Extract the (X, Y) coordinate from the center of the cell holding the provided text.  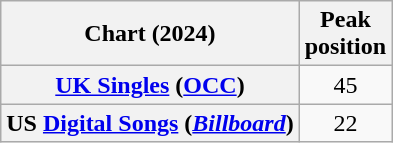
Chart (2024) (150, 34)
UK Singles (OCC) (150, 85)
US Digital Songs (Billboard) (150, 123)
22 (345, 123)
45 (345, 85)
Peakposition (345, 34)
